Pinpoint the cell where the given text exists, returning its (x, y) midpoint coordinate. 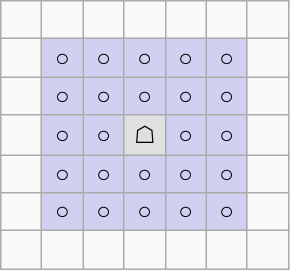
☖ (144, 135)
